Find where the given text appears and provide that cell's center as [X, Y] coordinate. 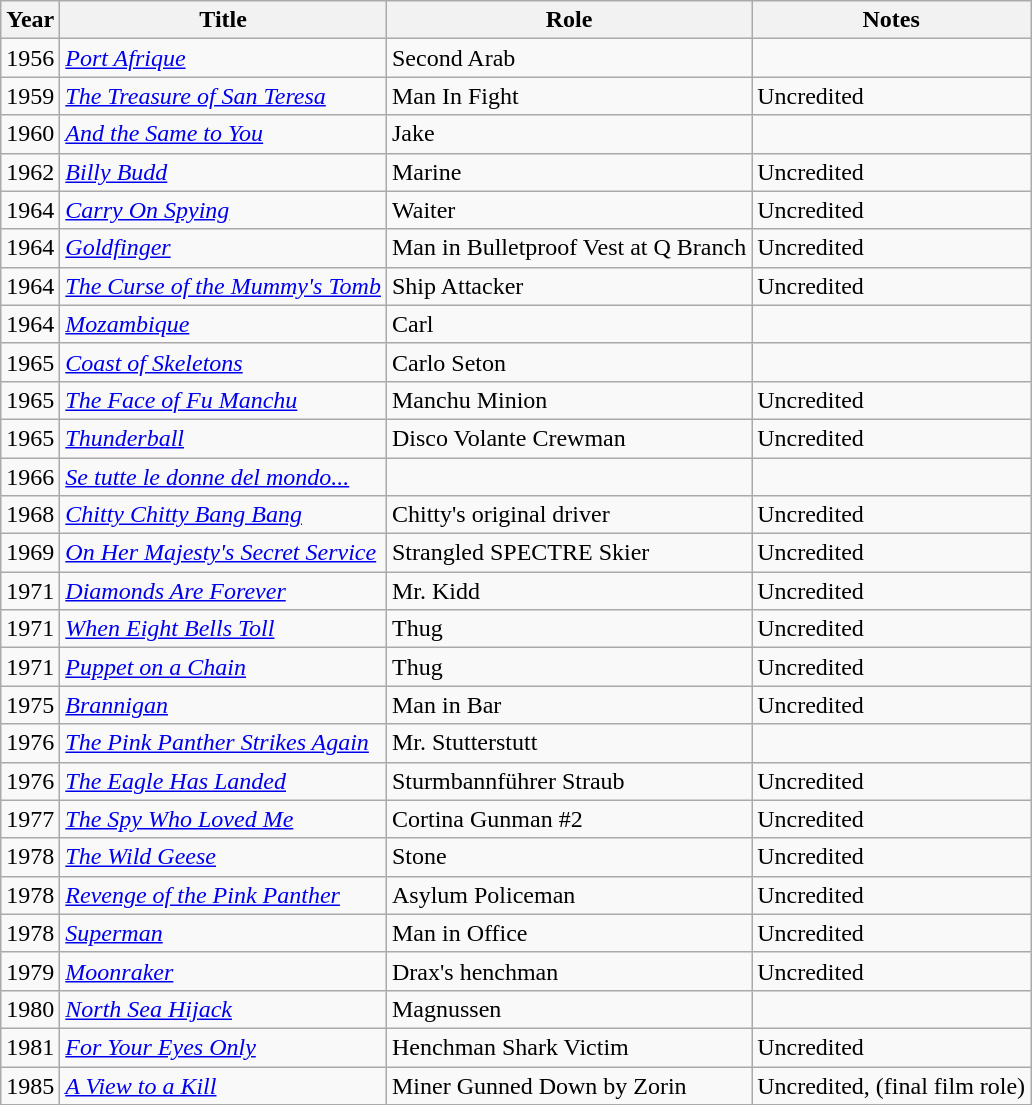
Cortina Gunman #2 [568, 819]
Year [30, 20]
Magnussen [568, 1009]
Goldfinger [224, 248]
Chitty's original driver [568, 515]
Diamonds Are Forever [224, 591]
1956 [30, 58]
1969 [30, 553]
Drax's henchman [568, 971]
The Wild Geese [224, 857]
1977 [30, 819]
1966 [30, 477]
A View to a Kill [224, 1085]
Puppet on a Chain [224, 667]
Role [568, 20]
1985 [30, 1085]
Carl [568, 324]
Stone [568, 857]
For Your Eyes Only [224, 1047]
Uncredited, (final film role) [892, 1085]
Notes [892, 20]
When Eight Bells Toll [224, 629]
Superman [224, 933]
Port Afrique [224, 58]
The Face of Fu Manchu [224, 400]
Man in Bar [568, 705]
Se tutte le donne del mondo... [224, 477]
1960 [30, 134]
The Curse of the Mummy's Tomb [224, 286]
The Pink Panther Strikes Again [224, 743]
The Eagle Has Landed [224, 781]
Waiter [568, 210]
Henchman Shark Victim [568, 1047]
Man in Bulletproof Vest at Q Branch [568, 248]
Billy Budd [224, 172]
1968 [30, 515]
On Her Majesty's Secret Service [224, 553]
1975 [30, 705]
Title [224, 20]
Thunderball [224, 438]
North Sea Hijack [224, 1009]
The Spy Who Loved Me [224, 819]
1981 [30, 1047]
1959 [30, 96]
Man In Fight [568, 96]
Marine [568, 172]
The Treasure of San Teresa [224, 96]
Mr. Kidd [568, 591]
Disco Volante Crewman [568, 438]
Carry On Spying [224, 210]
Chitty Chitty Bang Bang [224, 515]
Second Arab [568, 58]
Moonraker [224, 971]
Revenge of the Pink Panther [224, 895]
Miner Gunned Down by Zorin [568, 1085]
1980 [30, 1009]
1979 [30, 971]
Man in Office [568, 933]
1962 [30, 172]
Coast of Skeletons [224, 362]
Strangled SPECTRE Skier [568, 553]
Manchu Minion [568, 400]
Carlo Seton [568, 362]
Jake [568, 134]
Brannigan [224, 705]
Mozambique [224, 324]
Sturmbannführer Straub [568, 781]
Asylum Policeman [568, 895]
Mr. Stutterstutt [568, 743]
Ship Attacker [568, 286]
And the Same to You [224, 134]
